From the cell containing the given text, extract its center point as (X, Y) coordinate. 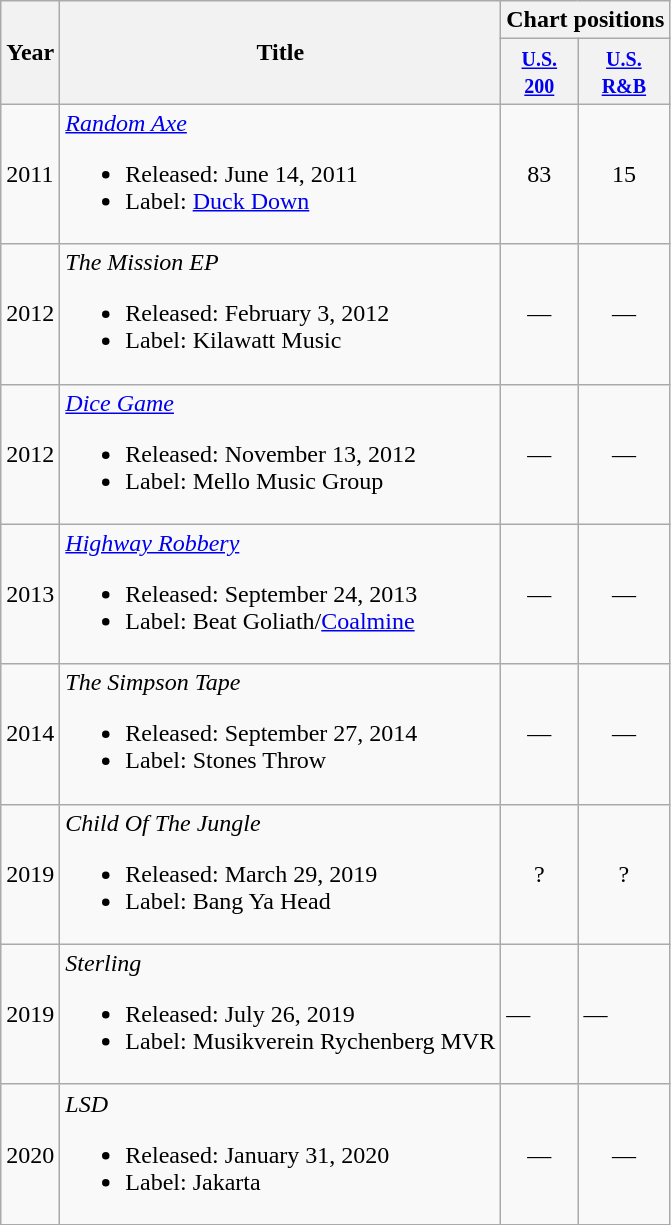
2020 (30, 1154)
Sterling Released: July 26, 2019Label: Musikverein Rychenberg MVR (280, 1014)
The Simpson Tape Released: September 27, 2014Label: Stones Throw (280, 734)
LSD Released: January 31, 2020Label: Jakarta (280, 1154)
2013 (30, 594)
Title (280, 52)
83 (540, 174)
Highway Robbery Released: September 24, 2013Label: Beat Goliath/Coalmine (280, 594)
Dice Game Released: November 13, 2012Label: Mello Music Group (280, 454)
The Mission EP Released: February 3, 2012Label: Kilawatt Music (280, 314)
Child Of The Jungle Released: March 29, 2019Label: Bang Ya Head (280, 874)
2011 (30, 174)
U.S. R&B (624, 72)
Year (30, 52)
U.S. 200 (540, 72)
15 (624, 174)
2014 (30, 734)
Chart positions (586, 20)
Random Axe Released: June 14, 2011Label: Duck Down (280, 174)
